Return the [x, y] coordinate for the center point of the cell that contains the specified text.  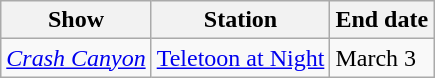
March 3 [382, 58]
End date [382, 20]
Crash Canyon [76, 58]
Station [240, 20]
Teletoon at Night [240, 58]
Show [76, 20]
